Return the [x, y] coordinate for the center point of the cell that contains the specified text.  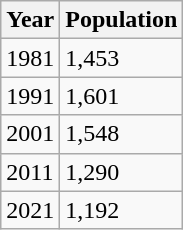
1,192 [122, 210]
2001 [30, 134]
1981 [30, 58]
Population [122, 20]
1,601 [122, 96]
1991 [30, 96]
1,548 [122, 134]
Year [30, 20]
1,453 [122, 58]
2011 [30, 172]
2021 [30, 210]
1,290 [122, 172]
